Detect which cell encompasses the target text, then output its (x, y) center coordinate. 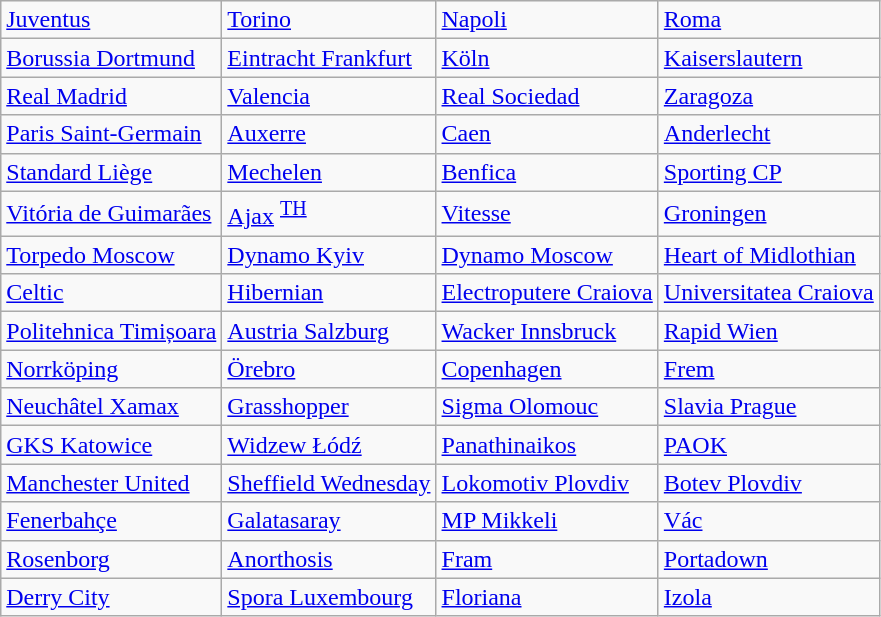
Vitória de Guimarães (112, 214)
Auxerre (329, 134)
Dynamo Moscow (547, 255)
Borussia Dortmund (112, 58)
Juventus (112, 20)
Copenhagen (547, 369)
Manchester United (112, 483)
Roma (768, 20)
Panathinaikos (547, 445)
Botev Plovdiv (768, 483)
Paris Saint-Germain (112, 134)
Ajax TH (329, 214)
Austria Salzburg (329, 331)
Dynamo Kyiv (329, 255)
Electroputere Craiova (547, 293)
Benfica (547, 172)
Norrköping (112, 369)
Torpedo Moscow (112, 255)
Vitesse (547, 214)
Fram (547, 559)
Anorthosis (329, 559)
Widzew Łódź (329, 445)
Zaragoza (768, 96)
Anderlecht (768, 134)
Universitatea Craiova (768, 293)
Izola (768, 597)
Rapid Wien (768, 331)
Celtic (112, 293)
Galatasaray (329, 521)
Kaiserslautern (768, 58)
Vác (768, 521)
Örebro (329, 369)
Torino (329, 20)
Standard Liège (112, 172)
Valencia (329, 96)
Eintracht Frankfurt (329, 58)
Köln (547, 58)
Slavia Prague (768, 407)
Floriana (547, 597)
Heart of Midlothian (768, 255)
Politehnica Timișoara (112, 331)
MP Mikkeli (547, 521)
Sheffield Wednesday (329, 483)
Portadown (768, 559)
Hibernian (329, 293)
Spora Luxembourg (329, 597)
Sigma Olomouc (547, 407)
PAOK (768, 445)
Wacker Innsbruck (547, 331)
Neuchâtel Xamax (112, 407)
Rosenborg (112, 559)
Mechelen (329, 172)
Caen (547, 134)
Groningen (768, 214)
Fenerbahçe (112, 521)
Real Madrid (112, 96)
Derry City (112, 597)
GKS Katowice (112, 445)
Grasshopper (329, 407)
Napoli (547, 20)
Sporting CP (768, 172)
Real Sociedad (547, 96)
Lokomotiv Plovdiv (547, 483)
Frem (768, 369)
